Provide the (X, Y) coordinate of the cell's center where the given text is located.  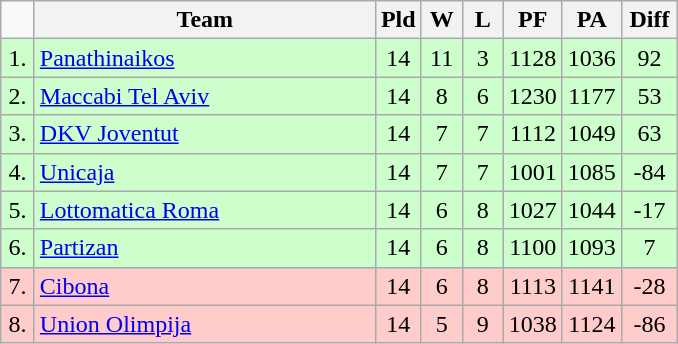
W (442, 20)
11 (442, 58)
1141 (592, 286)
Unicaja (204, 172)
1044 (592, 210)
-17 (649, 210)
Diff (649, 20)
2. (18, 96)
Team (204, 20)
53 (649, 96)
5 (442, 324)
1128 (532, 58)
1177 (592, 96)
PF (532, 20)
1001 (532, 172)
1113 (532, 286)
1093 (592, 248)
-28 (649, 286)
-84 (649, 172)
5. (18, 210)
Panathinaikos (204, 58)
9 (482, 324)
1049 (592, 134)
92 (649, 58)
7. (18, 286)
1100 (532, 248)
1124 (592, 324)
PA (592, 20)
Partizan (204, 248)
Pld (398, 20)
Union Olimpija (204, 324)
DKV Joventut (204, 134)
L (482, 20)
Maccabi Tel Aviv (204, 96)
1085 (592, 172)
63 (649, 134)
1230 (532, 96)
1027 (532, 210)
Lottomatica Roma (204, 210)
4. (18, 172)
3. (18, 134)
-86 (649, 324)
1112 (532, 134)
3 (482, 58)
1038 (532, 324)
1036 (592, 58)
Cibona (204, 286)
1. (18, 58)
8. (18, 324)
6. (18, 248)
